Identify which cell holds the provided text, then report its [X, Y] central coordinate. 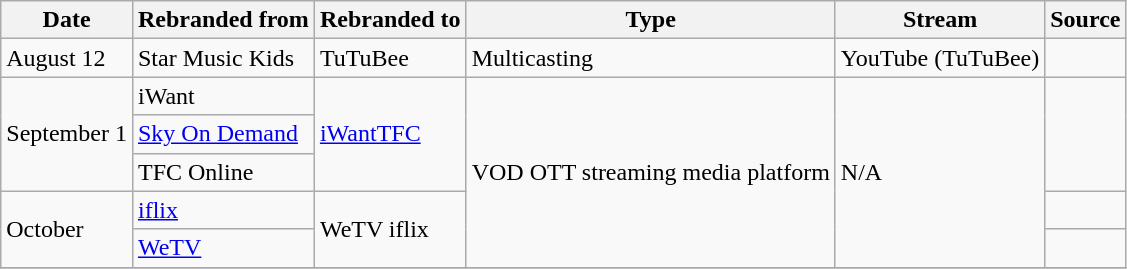
Rebranded from [223, 20]
Multicasting [650, 58]
Stream [940, 20]
Rebranded to [390, 20]
Star Music Kids [223, 58]
TuTuBee [390, 58]
iWantTFC [390, 134]
October [67, 229]
Sky On Demand [223, 134]
iWant [223, 96]
YouTube (TuTuBee) [940, 58]
iflix [223, 210]
Source [1086, 20]
August 12 [67, 58]
Date [67, 20]
September 1 [67, 134]
VOD OTT streaming media platform [650, 172]
TFC Online [223, 172]
N/A [940, 172]
WeTV iflix [390, 229]
Type [650, 20]
WeTV [223, 248]
